Scan for the cell matching the given text and deliver its [X, Y] coordinate at center. 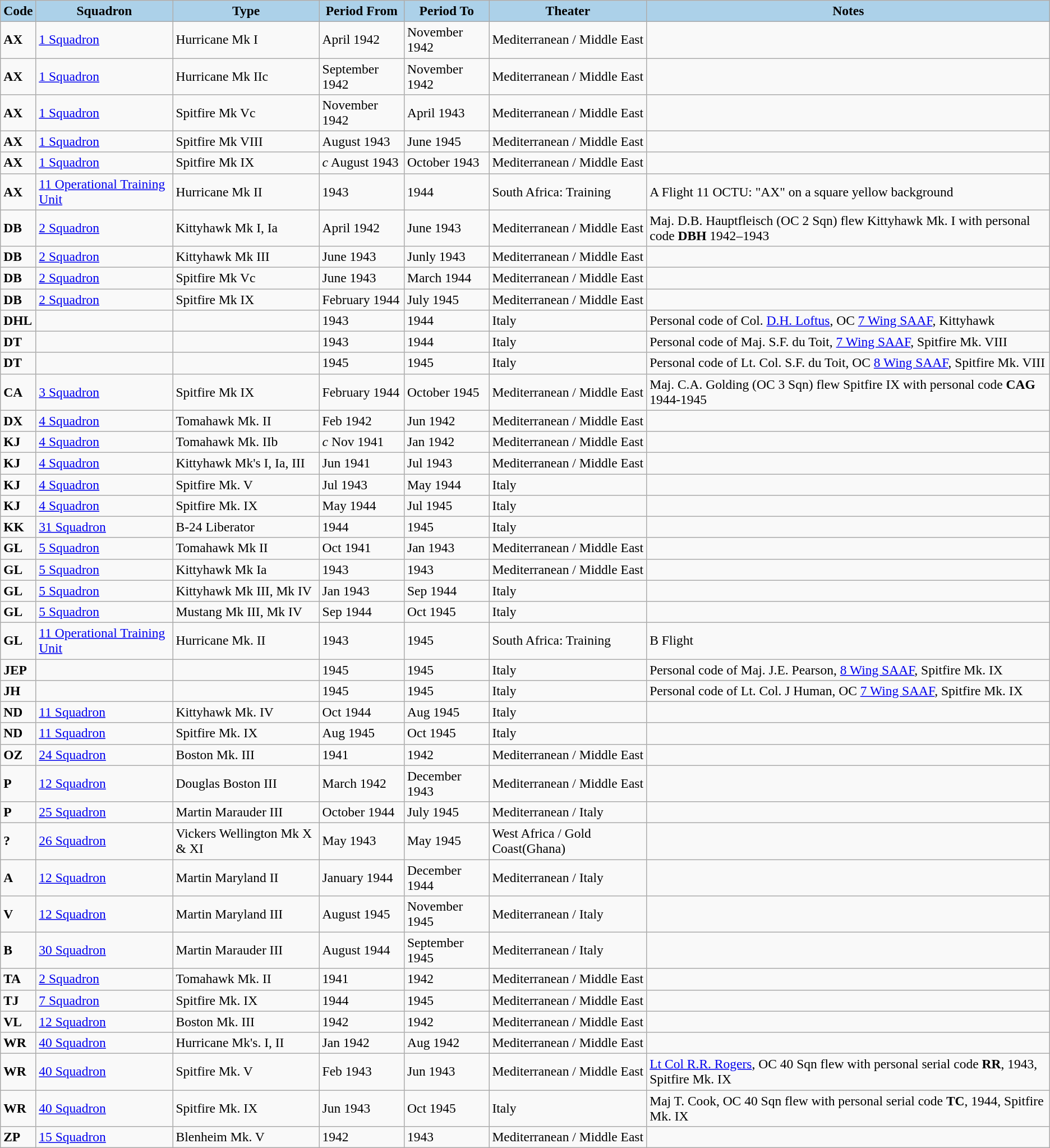
December 1944 [446, 878]
31 Squadron [104, 527]
Kittyhawk Mk III [246, 256]
Kittyhawk Mk III, Mk IV [246, 591]
March 1944 [446, 278]
Jun 1942 [446, 421]
c Nov 1941 [361, 442]
JEP [18, 669]
Hurricane Mk's. I, II [246, 1043]
September 1942 [361, 76]
Jun 1941 [361, 463]
Feb 1942 [361, 421]
March 1942 [361, 783]
September 1945 [446, 950]
KK [18, 527]
Type [246, 11]
Douglas Boston III [246, 783]
Martin Maryland II [246, 878]
26 Squadron [104, 841]
Lt Col R.R. Rogers, OC 40 Sqn flew with personal serial code RR, 1943, Spitfire Mk. IX [848, 1072]
Personal code of Maj. J.E. Pearson, 8 Wing SAAF, Spitfire Mk. IX [848, 669]
Spitfire Mk VIII [246, 141]
3 Squadron [104, 392]
Tomahawk Mk II [246, 548]
Maj. C.A. Golding (OC 3 Sqn) flew Spitfire IX with personal code CAG 1944-1945 [848, 392]
December 1943 [446, 783]
Hurricane Mk IIc [246, 76]
OZ [18, 755]
April 1943 [446, 112]
August 1943 [361, 141]
Personal code of Lt. Col. J Human, OC 7 Wing SAAF, Spitfire Mk. IX [848, 691]
15 Squadron [104, 1137]
Kittyhawk Mk Ia [246, 570]
Oct 1944 [361, 712]
Kittyhawk Mk's I, Ia, III [246, 463]
c August 1943 [361, 163]
25 Squadron [104, 812]
VL [18, 1022]
Period To [446, 11]
October 1944 [361, 812]
Period From [361, 11]
7 Squadron [104, 1000]
Kittyhawk Mk I, Ia [246, 228]
Code [18, 11]
Kittyhawk Mk. IV [246, 712]
Squadron [104, 11]
West Africa / Gold Coast(Ghana) [568, 841]
CA [18, 392]
Vickers Wellington Mk X & XI [246, 841]
Tomahawk Mk. IIb [246, 442]
Notes [848, 11]
June 1945 [446, 141]
October 1945 [446, 392]
Hurricane Mk. II [246, 641]
January 1944 [361, 878]
Maj T. Cook, OC 40 Sqn flew with personal serial code TC, 1944, Spitfire Mk. IX [848, 1108]
DHL [18, 320]
JH [18, 691]
A [18, 878]
Oct 1941 [361, 548]
A Flight 11 OCTU: "AX" on a square yellow background [848, 192]
Personal code of Maj. S.F. du Toit, 7 Wing SAAF, Spitfire Mk. VIII [848, 342]
Personal code of Lt. Col. S.F. du Toit, OC 8 Wing SAAF, Spitfire Mk. VIII [848, 363]
Theater [568, 11]
May 1945 [446, 841]
TJ [18, 1000]
B Flight [848, 641]
30 Squadron [104, 950]
May 1943 [361, 841]
ZP [18, 1137]
August 1945 [361, 913]
Blenheim Mk. V [246, 1137]
Aug 1942 [446, 1043]
? [18, 841]
DX [18, 421]
Junly 1943 [446, 256]
24 Squadron [104, 755]
Mustang Mk III, Mk IV [246, 612]
Maj. D.B. Hauptfleisch (OC 2 Sqn) flew Kittyhawk Mk. I with personal code DBH 1942–1943 [848, 228]
Jul 1945 [446, 506]
Personal code of Col. D.H. Loftus, OC 7 Wing SAAF, Kittyhawk [848, 320]
V [18, 913]
Feb 1943 [361, 1072]
November 1945 [446, 913]
B [18, 950]
TA [18, 979]
August 1944 [361, 950]
Hurricane Mk II [246, 192]
October 1943 [446, 163]
B-24 Liberator [246, 527]
Hurricane Mk I [246, 39]
Martin Maryland III [246, 913]
